Output the (x, y) coordinate of the center of the cell containing the given text.  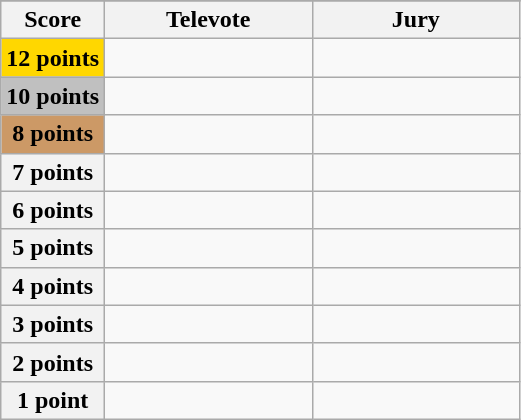
Score (53, 20)
Televote (209, 20)
6 points (53, 210)
Jury (416, 20)
1 point (53, 400)
2 points (53, 362)
7 points (53, 172)
5 points (53, 248)
4 points (53, 286)
3 points (53, 324)
8 points (53, 134)
10 points (53, 96)
12 points (53, 58)
